Search for the cell housing the specified text and yield its (X, Y) center coordinate. 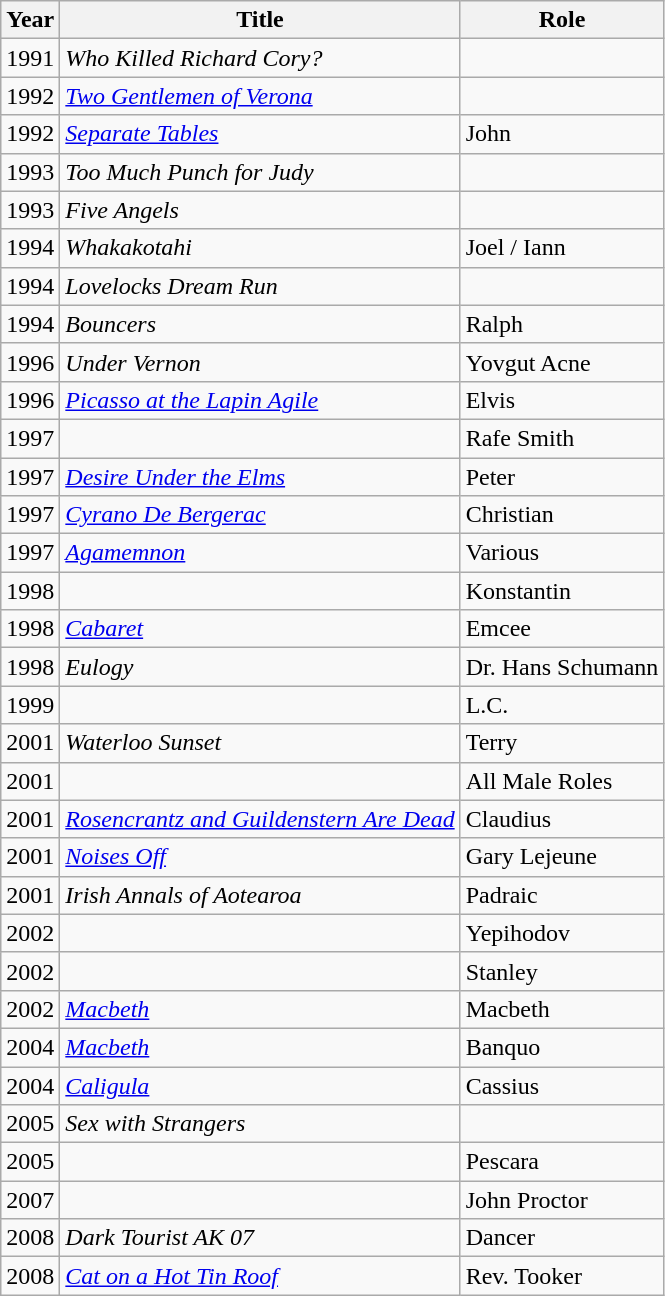
Lovelocks Dream Run (260, 286)
Title (260, 20)
Caligula (260, 1085)
Rosencrantz and Guildenstern Are Dead (260, 819)
2007 (30, 1200)
Role (562, 20)
Cyrano De Bergerac (260, 515)
L.C. (562, 705)
Under Vernon (260, 362)
Elvis (562, 400)
John Proctor (562, 1200)
Yepihodov (562, 933)
Bouncers (260, 324)
1991 (30, 58)
Who Killed Richard Cory? (260, 58)
Eulogy (260, 667)
Too Much Punch for Judy (260, 172)
John (562, 134)
Separate Tables (260, 134)
Emcee (562, 629)
Two Gentlemen of Verona (260, 96)
Yovgut Acne (562, 362)
Pescara (562, 1162)
All Male Roles (562, 781)
Peter (562, 477)
Christian (562, 515)
Rev. Tooker (562, 1276)
Banquo (562, 1047)
Agamemnon (260, 553)
Sex with Strangers (260, 1124)
Terry (562, 743)
Dark Tourist AK 07 (260, 1238)
Ralph (562, 324)
Gary Lejeune (562, 857)
Picasso at the Lapin Agile (260, 400)
Whakakotahi (260, 248)
Cabaret (260, 629)
Various (562, 553)
Stanley (562, 971)
Year (30, 20)
Dr. Hans Schumann (562, 667)
Padraic (562, 895)
Noises Off (260, 857)
Rafe Smith (562, 438)
Claudius (562, 819)
Waterloo Sunset (260, 743)
Joel / Iann (562, 248)
1999 (30, 705)
Irish Annals of Aotearoa (260, 895)
Dancer (562, 1238)
Cat on a Hot Tin Roof (260, 1276)
Cassius (562, 1085)
Desire Under the Elms (260, 477)
Konstantin (562, 591)
Five Angels (260, 210)
